Provide the (X, Y) coordinate of the cell's center where the given text is located.  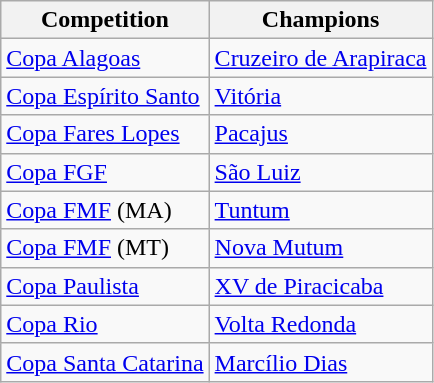
Competition (105, 20)
Copa Espírito Santo (105, 96)
Vitória (320, 96)
Copa FGF (105, 172)
Copa Paulista (105, 286)
Copa FMF (MA) (105, 210)
Copa Fares Lopes (105, 134)
Nova Mutum (320, 248)
Marcílio Dias (320, 362)
Tuntum (320, 210)
Champions (320, 20)
XV de Piracicaba (320, 286)
Copa FMF (MT) (105, 248)
São Luiz (320, 172)
Copa Santa Catarina (105, 362)
Copa Alagoas (105, 58)
Volta Redonda (320, 324)
Cruzeiro de Arapiraca (320, 58)
Pacajus (320, 134)
Copa Rio (105, 324)
